Detect which cell encompasses the target text, then output its [X, Y] center coordinate. 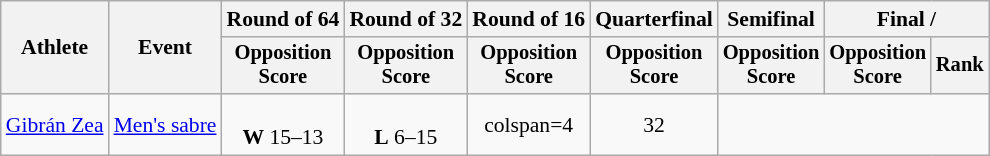
colspan=4 [528, 124]
Athlete [55, 48]
32 [654, 124]
Round of 32 [406, 19]
Final / [906, 19]
Round of 16 [528, 19]
Rank [960, 66]
Gibrán Zea [55, 124]
Men's sabre [166, 124]
W 15–13 [282, 124]
Round of 64 [282, 19]
L 6–15 [406, 124]
Quarterfinal [654, 19]
Semifinal [772, 19]
Event [166, 48]
